Detect which cell encompasses the target text, then output its [x, y] center coordinate. 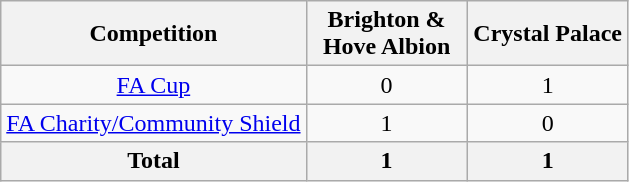
Competition [154, 34]
FA Cup [154, 85]
Total [154, 161]
FA Charity/Community Shield [154, 123]
Crystal Palace [548, 34]
Brighton & Hove Albion [386, 34]
